Pinpoint the cell where the given text exists, returning its (X, Y) midpoint coordinate. 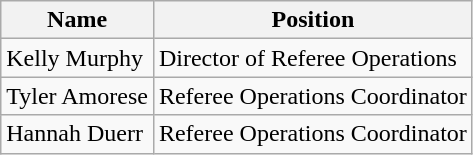
Name (78, 20)
Position (312, 20)
Director of Referee Operations (312, 58)
Tyler Amorese (78, 96)
Kelly Murphy (78, 58)
Hannah Duerr (78, 134)
